Scan for the cell matching the given text and deliver its [x, y] coordinate at center. 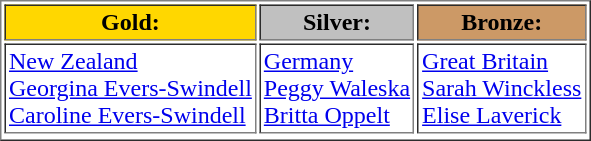
Great Britain Sarah WincklessElise Laverick [502, 89]
New Zealand Georgina Evers-SwindellCaroline Evers-Swindell [130, 89]
Gold: [130, 22]
Germany Peggy WaleskaBritta Oppelt [336, 89]
Bronze: [502, 22]
Silver: [336, 22]
